Capture the cell that displays the provided text and extract its [x, y] central coordinate. 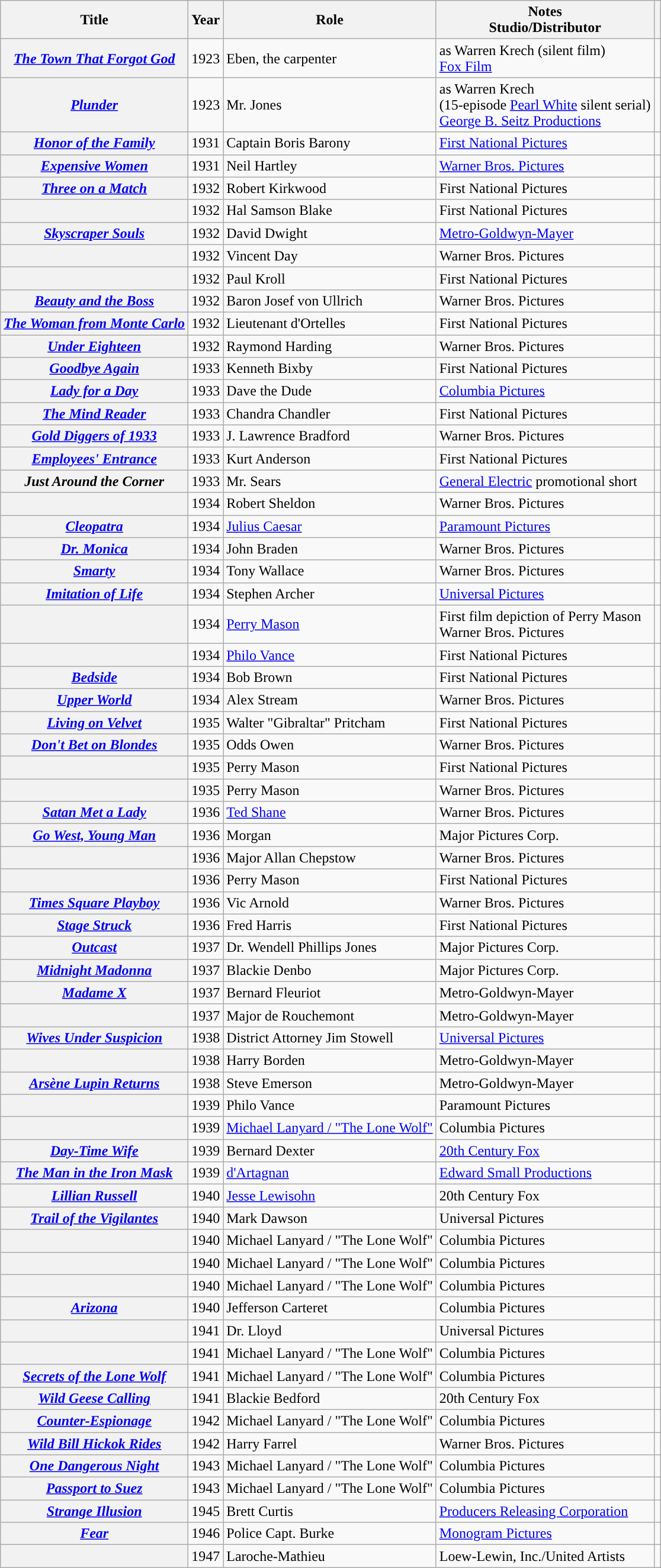
Dave the Dude [330, 391]
Odds Owen [330, 745]
Laroche-Mathieu [330, 1556]
Smarty [95, 571]
Mark Dawson [330, 1218]
Lillian Russell [95, 1196]
Baron Josef von Ullrich [330, 301]
Stage Struck [95, 925]
Midnight Madonna [95, 970]
Tony Wallace [330, 571]
Madame X [95, 993]
Trail of the Vigilantes [95, 1218]
Honor of the Family [95, 143]
Outcast [95, 948]
The Woman from Monte Carlo [95, 323]
Monogram Pictures [545, 1534]
Times Square Playboy [95, 903]
Skyscraper Souls [95, 233]
Mr. Sears [330, 481]
Robert Sheldon [330, 504]
The Mind Reader [95, 414]
Bernard Dexter [330, 1151]
1947 [206, 1556]
Goodbye Again [95, 369]
Under Eighteen [95, 346]
Robert Kirkwood [330, 188]
Dr. Wendell Phillips Jones [330, 948]
Morgan [330, 835]
Just Around the Corner [95, 481]
Vincent Day [330, 256]
Beauty and the Boss [95, 301]
Role [330, 20]
Julius Caesar [330, 526]
Paul Kroll [330, 278]
Counter-Espionage [95, 1421]
The Man in the Iron Mask [95, 1173]
Kenneth Bixby [330, 369]
Walter "Gibraltar" Pritcham [330, 723]
Dr. Monica [95, 549]
Secrets of the Lone Wolf [95, 1376]
Major Allan Chepstow [330, 858]
Vic Arnold [330, 903]
District Attorney Jim Stowell [330, 1038]
Steve Emerson [330, 1083]
Lady for a Day [95, 391]
Employees' Entrance [95, 459]
Three on a Match [95, 188]
Alex Stream [330, 700]
Blackie Bedford [330, 1398]
Eben, the carpenter [330, 58]
Cleopatra [95, 526]
Imitation of Life [95, 594]
Neil Hartley [330, 166]
NotesStudio/Distributor [545, 20]
Arsène Lupin Returns [95, 1083]
First film depiction of Perry MasonWarner Bros. Pictures [545, 624]
Ted Shane [330, 813]
Expensive Women [95, 166]
Bedside [95, 677]
General Electric promotional short [545, 481]
Lieutenant d'Ortelles [330, 323]
Edward Small Productions [545, 1173]
Arizona [95, 1308]
Title [95, 20]
Harry Farrel [330, 1444]
Jesse Lewisohn [330, 1196]
Wild Geese Calling [95, 1398]
1946 [206, 1534]
Satan Met a Lady [95, 813]
Fred Harris [330, 925]
The Town That Forgot God [95, 58]
J. Lawrence Bradford [330, 436]
Strange Illusion [95, 1511]
as Warren Krech(15-episode Pearl White silent serial)George B. Seitz Productions [545, 105]
Brett Curtis [330, 1511]
John Braden [330, 549]
Mr. Jones [330, 105]
Loew-Lewin, Inc./United Artists [545, 1556]
d'Artagnan [330, 1173]
Chandra Chandler [330, 414]
Kurt Anderson [330, 459]
Dr. Lloyd [330, 1331]
Police Capt. Burke [330, 1534]
Living on Velvet [95, 723]
Major de Rouchemont [330, 1015]
Fear [95, 1534]
Year [206, 20]
Harry Borden [330, 1060]
Hal Samson Blake [330, 211]
Jefferson Carteret [330, 1308]
Day-Time Wife [95, 1151]
One Dangerous Night [95, 1466]
as Warren Krech (silent film)Fox Film [545, 58]
Bernard Fleuriot [330, 993]
Blackie Denbo [330, 970]
Stephen Archer [330, 594]
Bob Brown [330, 677]
David Dwight [330, 233]
Captain Boris Barony [330, 143]
Don't Bet on Blondes [95, 745]
Upper World [95, 700]
1945 [206, 1511]
Passport to Suez [95, 1489]
Go West, Young Man [95, 835]
Producers Releasing Corporation [545, 1511]
Wives Under Suspicion [95, 1038]
Gold Diggers of 1933 [95, 436]
Raymond Harding [330, 346]
Wild Bill Hickok Rides [95, 1444]
Plunder [95, 105]
